Find where the given text appears and provide that cell's center as (x, y) coordinate. 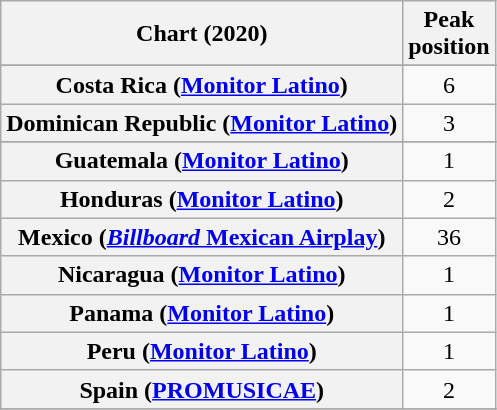
Honduras (Monitor Latino) (202, 199)
3 (449, 123)
Panama (Monitor Latino) (202, 313)
Spain (PROMUSICAE) (202, 389)
Peakposition (449, 34)
Nicaragua (Monitor Latino) (202, 275)
36 (449, 237)
Mexico (Billboard Mexican Airplay) (202, 237)
Peru (Monitor Latino) (202, 351)
Chart (2020) (202, 34)
Dominican Republic (Monitor Latino) (202, 123)
Guatemala (Monitor Latino) (202, 161)
Costa Rica (Monitor Latino) (202, 85)
6 (449, 85)
